Capture the cell that displays the provided text and extract its [x, y] central coordinate. 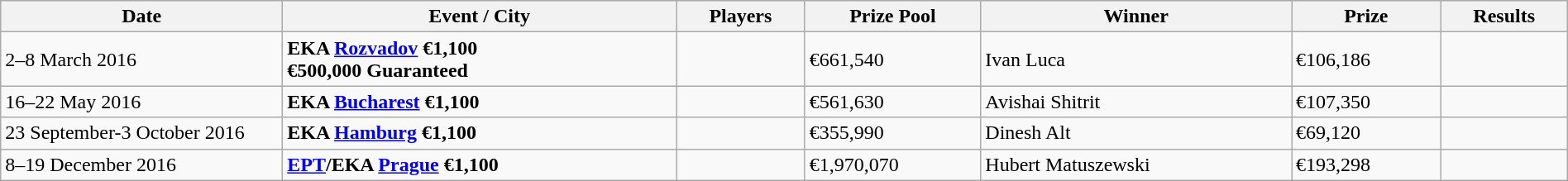
Players [741, 17]
EPT/EKA Prague €1,100 [480, 164]
€106,186 [1366, 60]
€107,350 [1366, 102]
Hubert Matuszewski [1136, 164]
€561,630 [893, 102]
Dinesh Alt [1136, 133]
EKA Hamburg €1,100 [480, 133]
€355,990 [893, 133]
Date [142, 17]
€193,298 [1366, 164]
Avishai Shitrit [1136, 102]
8–19 December 2016 [142, 164]
€69,120 [1366, 133]
Ivan Luca [1136, 60]
Winner [1136, 17]
€1,970,070 [893, 164]
€661,540 [893, 60]
16–22 May 2016 [142, 102]
EKA Bucharest €1,100 [480, 102]
Results [1503, 17]
Event / City [480, 17]
EKA Rozvadov €1,100€500,000 Guaranteed [480, 60]
2–8 March 2016 [142, 60]
Prize [1366, 17]
23 September-3 October 2016 [142, 133]
Prize Pool [893, 17]
